Detect which cell encompasses the target text, then output its (x, y) center coordinate. 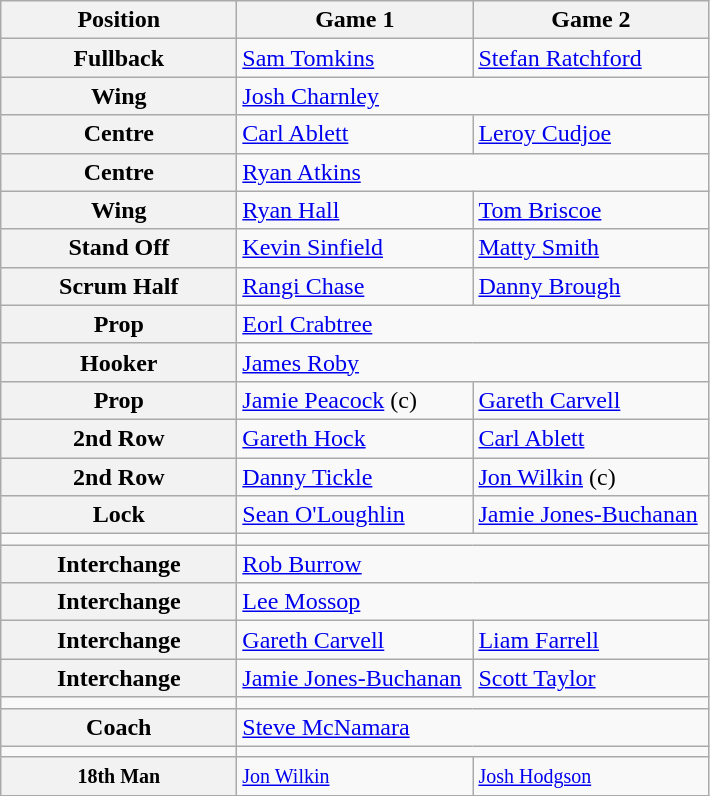
Jon Wilkin (355, 776)
Liam Farrell (591, 640)
Danny Brough (591, 286)
Hooker (119, 362)
Danny Tickle (355, 477)
Ryan Atkins (473, 172)
Coach (119, 727)
Tom Briscoe (591, 210)
Gareth Hock (355, 438)
Scott Taylor (591, 678)
Jamie Peacock (c) (355, 400)
Ryan Hall (355, 210)
Lock (119, 515)
Leroy Cudjoe (591, 134)
Fullback (119, 58)
Game 1 (355, 20)
Josh Charnley (473, 96)
Eorl Crabtree (473, 324)
James Roby (473, 362)
Matty Smith (591, 248)
Sam Tomkins (355, 58)
Sean O'Loughlin (355, 515)
Position (119, 20)
Jon Wilkin (c) (591, 477)
Kevin Sinfield (355, 248)
Stefan Ratchford (591, 58)
Rangi Chase (355, 286)
Josh Hodgson (591, 776)
Scrum Half (119, 286)
Game 2 (591, 20)
Lee Mossop (473, 602)
Stand Off (119, 248)
18th Man (119, 776)
Steve McNamara (473, 727)
Rob Burrow (473, 564)
